Provide the (X, Y) coordinate of the cell's center where the given text is located.  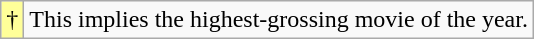
† (12, 20)
This implies the highest-grossing movie of the year. (279, 20)
